Capture the cell that displays the provided text and extract its [x, y] central coordinate. 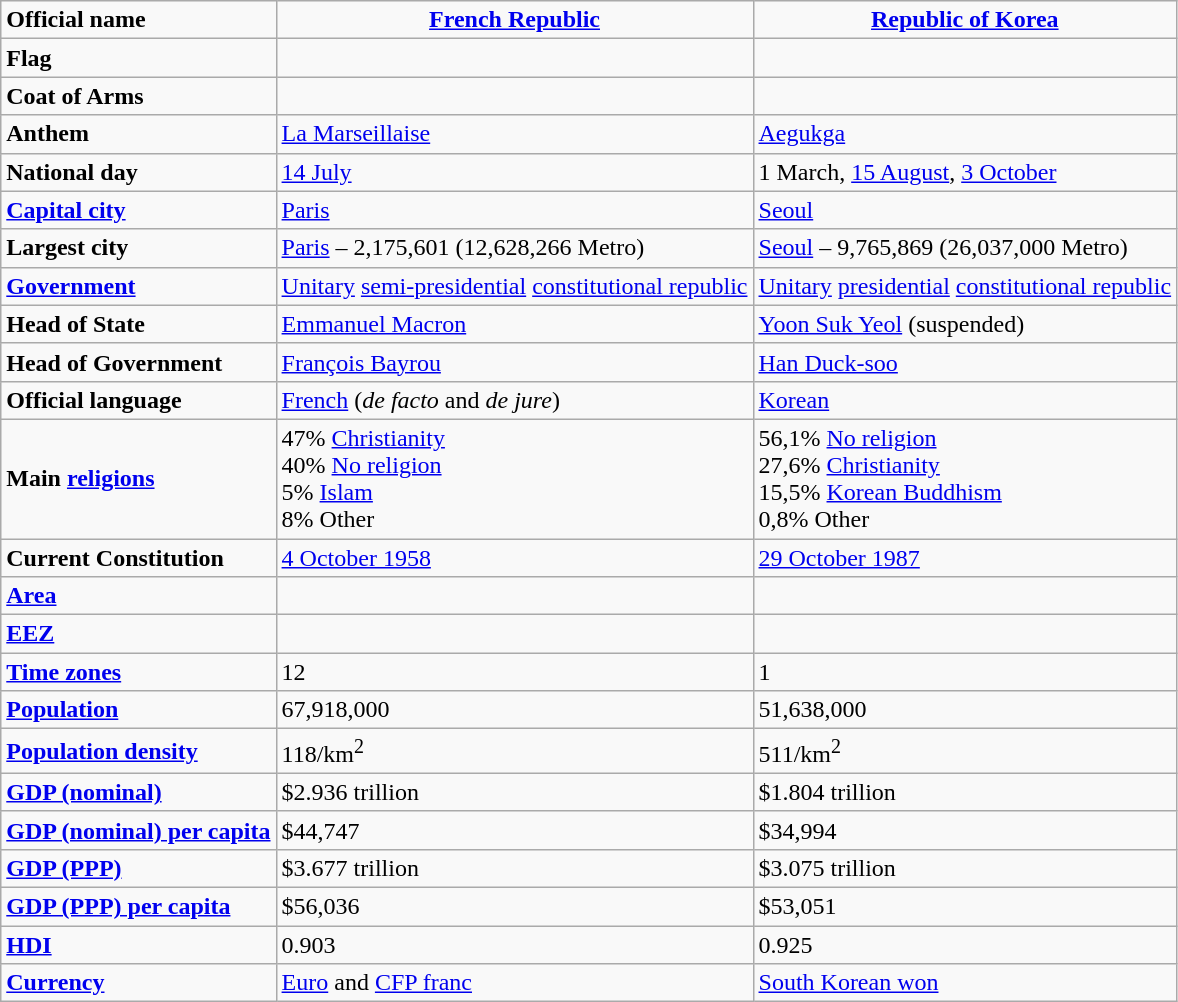
Currency [138, 983]
Population [138, 710]
67,918,000 [514, 710]
GDP (nominal) [138, 792]
Capital city [138, 210]
Official language [138, 400]
Yoon Suk Yeol (suspended) [965, 324]
GDP (nominal) per capita [138, 830]
Official name [138, 20]
Republic of Korea [965, 20]
47% Christianity40% No religion5% Islam8% Other [514, 478]
GDP (PPP) per capita [138, 907]
GDP (PPP) [138, 868]
56,1% No religion27,6% Christianity15,5% Korean Buddhism0,8% Other [965, 478]
Flag [138, 58]
Head of State [138, 324]
Unitary semi-presidential constitutional republic [514, 286]
National day [138, 172]
Han Duck-soo [965, 362]
French (de facto and de jure) [514, 400]
François Bayrou [514, 362]
511/km2 [965, 752]
$56,036 [514, 907]
14 July [514, 172]
Anthem [138, 134]
Korean [965, 400]
$1.804 trillion [965, 792]
Seoul – 9,765,869 (26,037,000 Metro) [965, 248]
Paris – 2,175,601 (12,628,266 Metro) [514, 248]
Emmanuel Macron [514, 324]
EEZ [138, 634]
118/km2 [514, 752]
Unitary presidential constitutional republic [965, 286]
Population density [138, 752]
Coat of Arms [138, 96]
$3.075 trillion [965, 868]
Area [138, 596]
Seoul [965, 210]
Head of Government [138, 362]
HDI [138, 945]
0.925 [965, 945]
Time zones [138, 672]
$34,994 [965, 830]
South Korean won [965, 983]
$53,051 [965, 907]
La Marseillaise [514, 134]
$44,747 [514, 830]
1 March, 15 August, 3 October [965, 172]
12 [514, 672]
$2.936 trillion [514, 792]
$3.677 trillion [514, 868]
29 October 1987 [965, 557]
Largest city [138, 248]
French Republic [514, 20]
1 [965, 672]
0.903 [514, 945]
Main religions [138, 478]
Current Constitution [138, 557]
Euro and CFP franc [514, 983]
51,638,000 [965, 710]
Aegukga [965, 134]
Paris [514, 210]
Government [138, 286]
4 October 1958 [514, 557]
